Search for the cell housing the specified text and yield its (x, y) center coordinate. 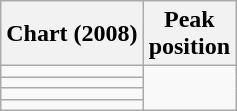
Peakposition (189, 34)
Chart (2008) (72, 34)
